From the cell containing the given text, extract its center point as [X, Y] coordinate. 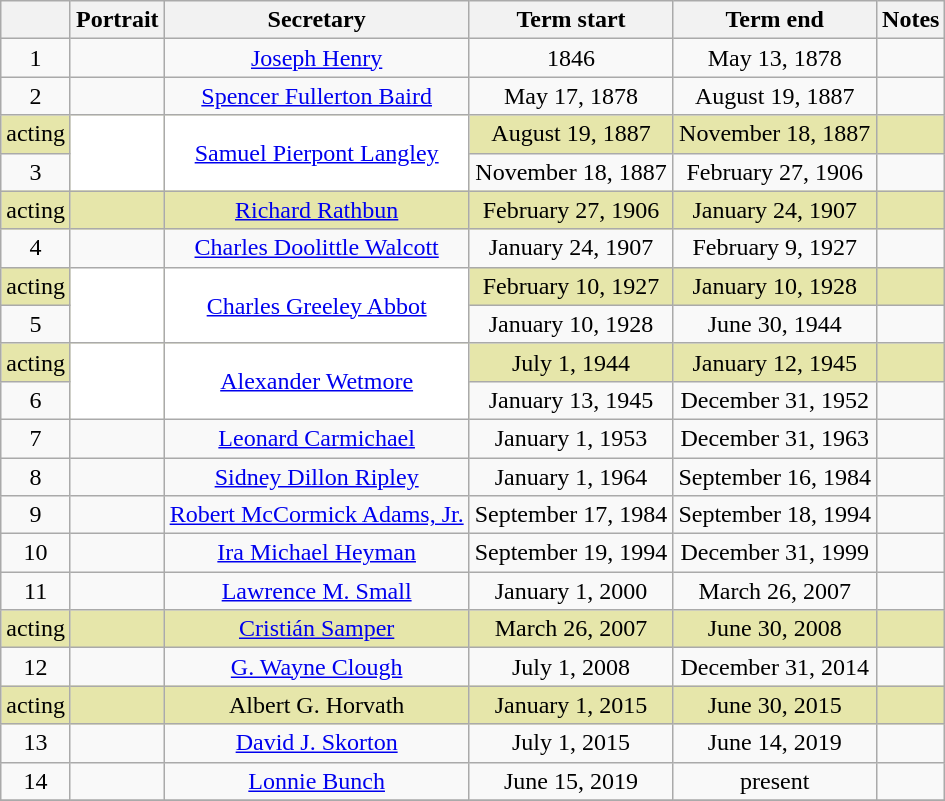
7 [36, 438]
1 [36, 58]
May 17, 1878 [571, 96]
July 1, 2015 [571, 743]
Ira Michael Heyman [316, 553]
January 1, 1953 [571, 438]
present [775, 781]
Charles Greeley Abbot [316, 305]
June 30, 2015 [775, 705]
January 13, 1945 [571, 400]
December 31, 1952 [775, 400]
3 [36, 172]
Term end [775, 20]
September 17, 1984 [571, 515]
December 31, 1963 [775, 438]
Lonnie Bunch [316, 781]
Samuel Pierpont Langley [316, 153]
July 1, 2008 [571, 667]
Spencer Fullerton Baird [316, 96]
July 1, 1944 [571, 362]
January 1, 2015 [571, 705]
14 [36, 781]
December 31, 1999 [775, 553]
Leonard Carmichael [316, 438]
January 1, 2000 [571, 591]
6 [36, 400]
Portrait [117, 20]
Alexander Wetmore [316, 381]
5 [36, 324]
Sidney Dillon Ripley [316, 477]
June 14, 2019 [775, 743]
13 [36, 743]
September 16, 1984 [775, 477]
Charles Doolittle Walcott [316, 248]
Albert G. Horvath [316, 705]
G. Wayne Clough [316, 667]
May 13, 1878 [775, 58]
Joseph Henry [316, 58]
September 19, 1994 [571, 553]
2 [36, 96]
12 [36, 667]
February 10, 1927 [571, 286]
Secretary [316, 20]
Lawrence M. Small [316, 591]
9 [36, 515]
June 30, 1944 [775, 324]
January 12, 1945 [775, 362]
December 31, 2014 [775, 667]
Robert McCormick Adams, Jr. [316, 515]
10 [36, 553]
David J. Skorton [316, 743]
8 [36, 477]
11 [36, 591]
Notes [911, 20]
Cristián Samper [316, 629]
February 9, 1927 [775, 248]
Term start [571, 20]
Richard Rathbun [316, 210]
1846 [571, 58]
June 15, 2019 [571, 781]
January 1, 1964 [571, 477]
June 30, 2008 [775, 629]
September 18, 1994 [775, 515]
4 [36, 248]
